From the cell containing the given text, extract its center point as [x, y] coordinate. 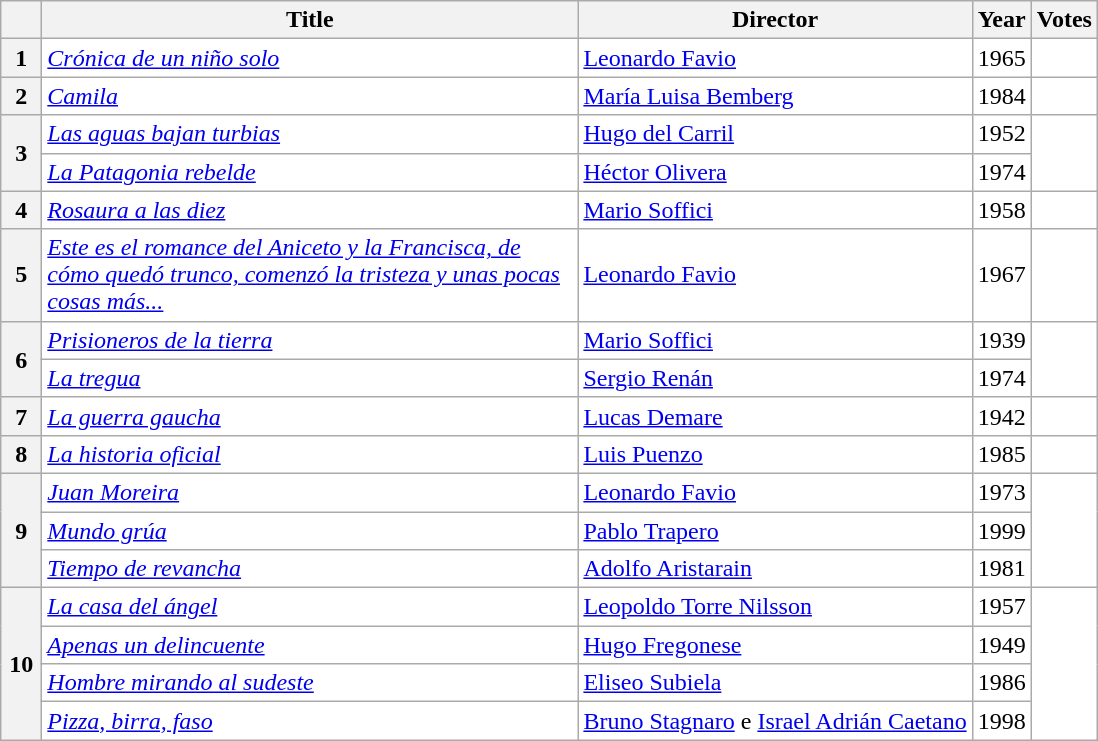
La Patagonia rebelde [310, 172]
Apenas un delincuente [310, 645]
Hombre mirando al sudeste [310, 683]
1999 [1002, 531]
1986 [1002, 683]
La guerra gaucha [310, 416]
Hugo del Carril [775, 134]
7 [22, 416]
Mundo grúa [310, 531]
Leopoldo Torre Nilsson [775, 607]
La casa del ángel [310, 607]
1 [22, 58]
5 [22, 275]
Hugo Fregonese [775, 645]
1942 [1002, 416]
1998 [1002, 721]
La tregua [310, 378]
Crónica de un niño solo [310, 58]
Luis Puenzo [775, 454]
Sergio Renán [775, 378]
2 [22, 96]
Las aguas bajan turbias [310, 134]
8 [22, 454]
Este es el romance del Aniceto y la Francisca, de cómo quedó trunco, comenzó la tristeza y unas pocas cosas más... [310, 275]
Pablo Trapero [775, 531]
Lucas Demare [775, 416]
La historia oficial [310, 454]
Prisioneros de la tierra [310, 340]
10 [22, 664]
Director [775, 20]
1985 [1002, 454]
4 [22, 210]
Rosaura a las diez [310, 210]
1949 [1002, 645]
Pizza, birra, faso [310, 721]
9 [22, 530]
Adolfo Aristarain [775, 569]
1984 [1002, 96]
6 [22, 359]
1952 [1002, 134]
Year [1002, 20]
1958 [1002, 210]
1973 [1002, 492]
Title [310, 20]
Eliseo Subiela [775, 683]
1981 [1002, 569]
Héctor Olivera [775, 172]
1967 [1002, 275]
3 [22, 153]
1957 [1002, 607]
María Luisa Bemberg [775, 96]
1965 [1002, 58]
Camila [310, 96]
Tiempo de revancha [310, 569]
Juan Moreira [310, 492]
1939 [1002, 340]
Bruno Stagnaro e Israel Adrián Caetano [775, 721]
Votes [1064, 20]
